Pinpoint the cell where the given text exists, returning its (X, Y) midpoint coordinate. 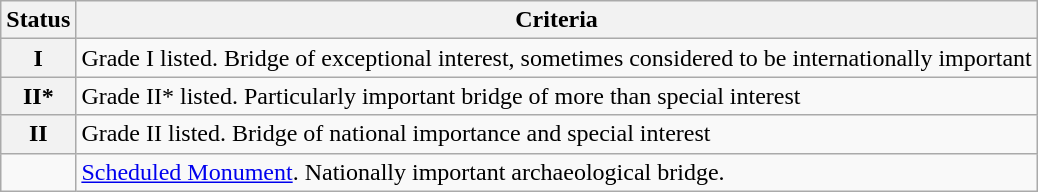
Grade I listed. Bridge of exceptional interest, sometimes considered to be internationally important (556, 58)
Grade II listed. Bridge of national importance and special interest (556, 134)
II (38, 134)
Criteria (556, 20)
Status (38, 20)
I (38, 58)
Grade II* listed. Particularly important bridge of more than special interest (556, 96)
II* (38, 96)
Scheduled Monument. Nationally important archaeological bridge. (556, 172)
